Output the (X, Y) coordinate of the center of the cell containing the given text.  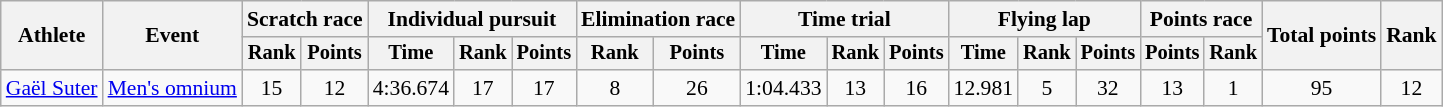
Time trial (844, 19)
Elimination race (658, 19)
Event (172, 36)
95 (1322, 88)
8 (615, 88)
Individual pursuit (472, 19)
Points race (1201, 19)
Scratch race (305, 19)
5 (1047, 88)
Flying lap (1044, 19)
12.981 (984, 88)
1 (1233, 88)
26 (698, 88)
Total points (1322, 36)
4:36.674 (411, 88)
15 (272, 88)
Men's omnium (172, 88)
16 (916, 88)
32 (1108, 88)
Athlete (52, 36)
Gaël Suter (52, 88)
1:04.433 (783, 88)
